Provide the [x, y] coordinate of the cell's center where the given text is located.  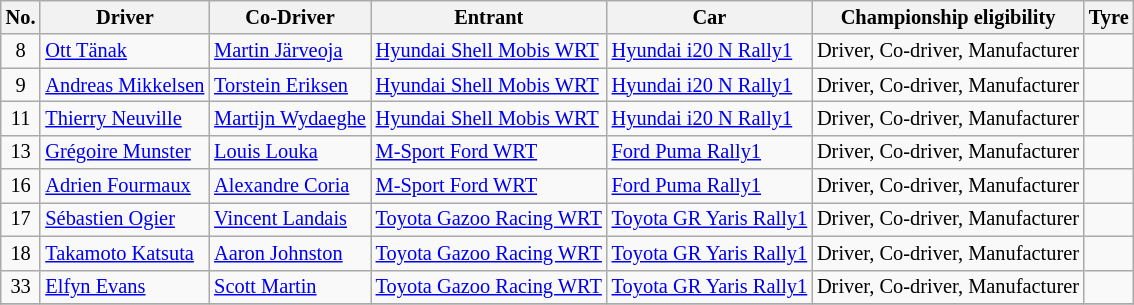
Ott Tänak [124, 51]
Adrien Fourmaux [124, 186]
Martijn Wydaeghe [290, 118]
18 [21, 253]
8 [21, 51]
Entrant [489, 17]
16 [21, 186]
Co-Driver [290, 17]
No. [21, 17]
Martin Järveoja [290, 51]
Aaron Johnston [290, 253]
17 [21, 219]
33 [21, 287]
Takamoto Katsuta [124, 253]
Grégoire Munster [124, 152]
Louis Louka [290, 152]
Alexandre Coria [290, 186]
Car [710, 17]
Torstein Eriksen [290, 85]
Scott Martin [290, 287]
13 [21, 152]
Sébastien Ogier [124, 219]
Elfyn Evans [124, 287]
Championship eligibility [948, 17]
Thierry Neuville [124, 118]
Andreas Mikkelsen [124, 85]
9 [21, 85]
Driver [124, 17]
Vincent Landais [290, 219]
Tyre [1109, 17]
11 [21, 118]
